Find where the given text appears and provide that cell's center as (X, Y) coordinate. 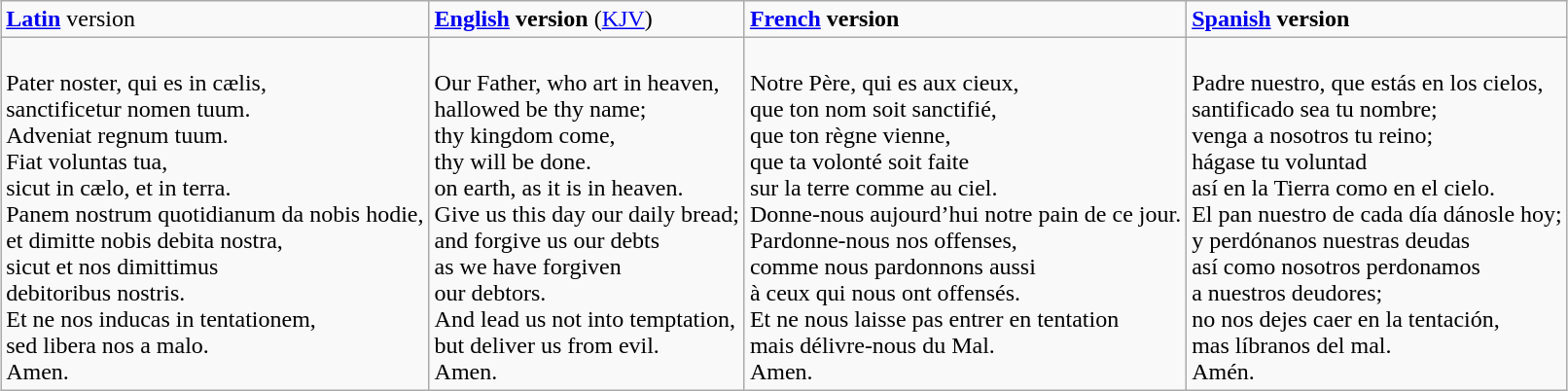
French version (965, 19)
English version (KJV) (587, 19)
Spanish version (1377, 19)
Latin version (215, 19)
